Output the (X, Y) coordinate of the center of the cell containing the given text.  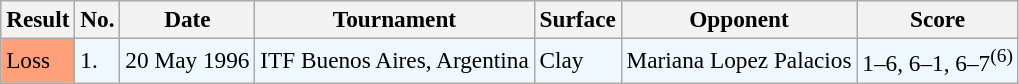
ITF Buenos Aires, Argentina (394, 60)
1. (98, 60)
Mariana Lopez Palacios (739, 60)
Clay (578, 60)
Opponent (739, 19)
20 May 1996 (188, 60)
Tournament (394, 19)
Result (38, 19)
Score (938, 19)
Date (188, 19)
1–6, 6–1, 6–7(6) (938, 60)
Loss (38, 60)
No. (98, 19)
Surface (578, 19)
